Return (X, Y) of the center of cell containing provided text 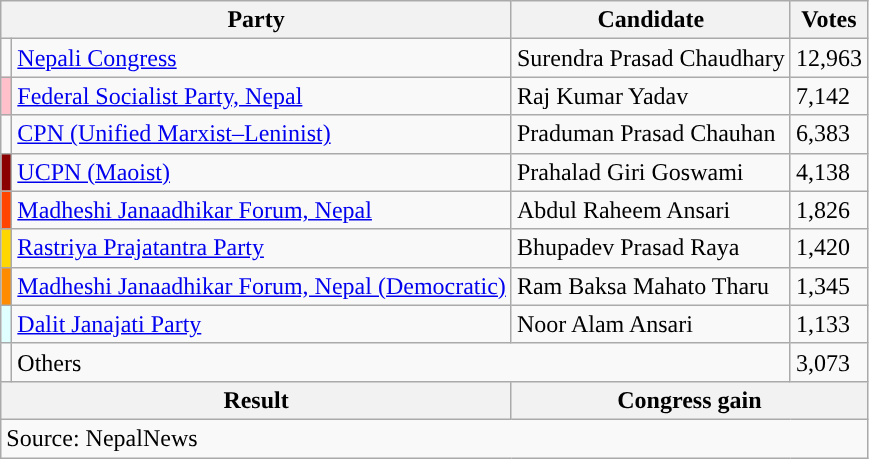
Dalit Janajati Party (262, 324)
Source: NepalNews (434, 438)
7,142 (828, 96)
4,138 (828, 172)
Raj Kumar Yadav (650, 96)
6,383 (828, 134)
3,073 (828, 362)
Rastriya Prajatantra Party (262, 248)
Bhupadev Prasad Raya (650, 248)
12,963 (828, 58)
Votes (828, 20)
Party (256, 20)
Nepali Congress (262, 58)
Others (402, 362)
Praduman Prasad Chauhan (650, 134)
Federal Socialist Party, Nepal (262, 96)
1,133 (828, 324)
Madheshi Janaadhikar Forum, Nepal (262, 210)
Surendra Prasad Chaudhary (650, 58)
CPN (Unified Marxist–Leninist) (262, 134)
Prahalad Giri Goswami (650, 172)
Ram Baksa Mahato Tharu (650, 286)
1,826 (828, 210)
Result (256, 400)
Candidate (650, 20)
UCPN (Maoist) (262, 172)
Congress gain (689, 400)
1,345 (828, 286)
1,420 (828, 248)
Abdul Raheem Ansari (650, 210)
Noor Alam Ansari (650, 324)
Madheshi Janaadhikar Forum, Nepal (Democratic) (262, 286)
